Find where the given text appears and provide that cell's center as (x, y) coordinate. 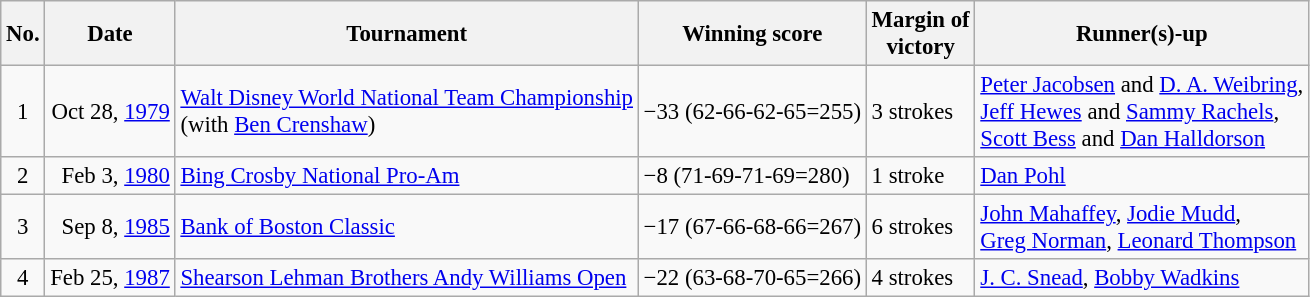
Shearson Lehman Brothers Andy Williams Open (406, 278)
−8 (71-69-71-69=280) (752, 176)
4 strokes (920, 278)
1 (23, 112)
John Mahaffey, Jodie Mudd, Greg Norman, Leonard Thompson (1142, 228)
−22 (63-68-70-65=266) (752, 278)
−17 (67-66-68-66=267) (752, 228)
1 stroke (920, 176)
J. C. Snead, Bobby Wadkins (1142, 278)
Feb 3, 1980 (110, 176)
Peter Jacobsen and D. A. Weibring, Jeff Hewes and Sammy Rachels, Scott Bess and Dan Halldorson (1142, 112)
No. (23, 34)
Runner(s)-up (1142, 34)
6 strokes (920, 228)
Bank of Boston Classic (406, 228)
Bing Crosby National Pro-Am (406, 176)
2 (23, 176)
Date (110, 34)
3 (23, 228)
Dan Pohl (1142, 176)
Walt Disney World National Team Championship(with Ben Crenshaw) (406, 112)
4 (23, 278)
Winning score (752, 34)
Tournament (406, 34)
Feb 25, 1987 (110, 278)
Sep 8, 1985 (110, 228)
−33 (62-66-62-65=255) (752, 112)
3 strokes (920, 112)
Oct 28, 1979 (110, 112)
Margin ofvictory (920, 34)
